Locate the cell with the specified text and output its [x, y] center coordinate. 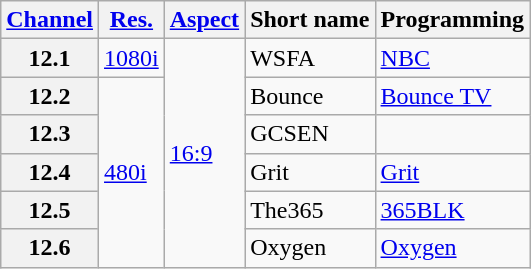
12.1 [50, 58]
Bounce [310, 96]
480i [132, 172]
Aspect [204, 20]
Programming [452, 20]
12.3 [50, 134]
12.6 [50, 248]
12.2 [50, 96]
NBC [452, 58]
16:9 [204, 153]
Channel [50, 20]
GCSEN [310, 134]
12.4 [50, 172]
Res. [132, 20]
1080i [132, 58]
12.5 [50, 210]
The365 [310, 210]
365BLK [452, 210]
Short name [310, 20]
Bounce TV [452, 96]
WSFA [310, 58]
